Output the [X, Y] coordinate of the center of the cell containing the given text.  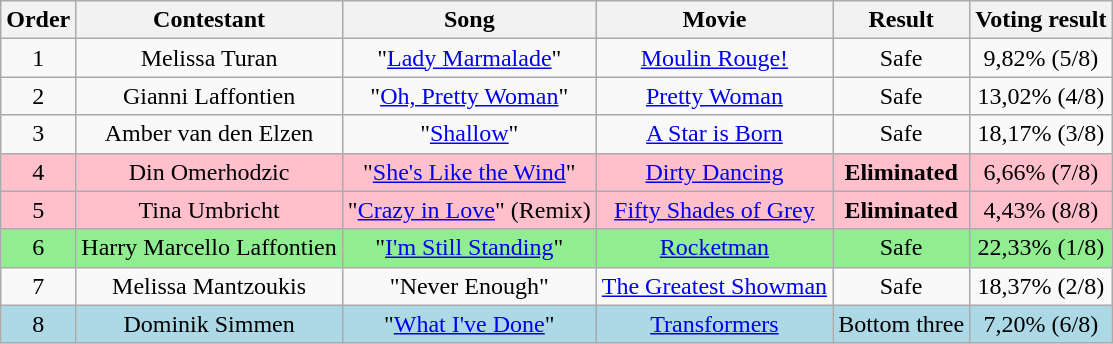
6,66% (7/8) [1041, 172]
Pretty Woman [714, 96]
"Shallow" [469, 134]
Fifty Shades of Grey [714, 210]
Tina Umbricht [210, 210]
"She's Like the Wind" [469, 172]
Order [38, 20]
A Star is Born [714, 134]
Dirty Dancing [714, 172]
2 [38, 96]
Movie [714, 20]
8 [38, 324]
Din Omerhodzic [210, 172]
Contestant [210, 20]
"Lady Marmalade" [469, 58]
"Never Enough" [469, 286]
5 [38, 210]
6 [38, 248]
Amber van den Elzen [210, 134]
4,43% (8/8) [1041, 210]
"Oh, Pretty Woman" [469, 96]
"Crazy in Love" (Remix) [469, 210]
Harry Marcello Laffontien [210, 248]
Result [902, 20]
"What I've Done" [469, 324]
13,02% (4/8) [1041, 96]
9,82% (5/8) [1041, 58]
The Greatest Showman [714, 286]
Melissa Mantzoukis [210, 286]
Rocketman [714, 248]
"I'm Still Standing" [469, 248]
7 [38, 286]
Moulin Rouge! [714, 58]
Transformers [714, 324]
Melissa Turan [210, 58]
18,37% (2/8) [1041, 286]
Gianni Laffontien [210, 96]
4 [38, 172]
Dominik Simmen [210, 324]
18,17% (3/8) [1041, 134]
3 [38, 134]
Voting result [1041, 20]
Song [469, 20]
7,20% (6/8) [1041, 324]
1 [38, 58]
22,33% (1/8) [1041, 248]
Bottom three [902, 324]
